Provide the [x, y] coordinate of the cell's center where the given text is located.  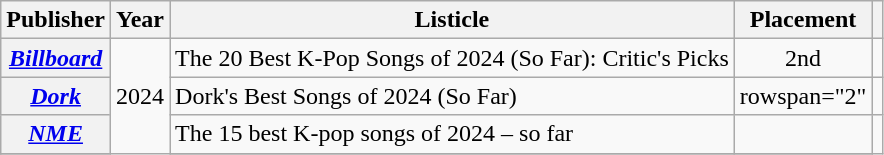
Placement [803, 20]
The 15 best K-pop songs of 2024 – so far [452, 134]
2024 [140, 96]
Dork's Best Songs of 2024 (So Far) [452, 96]
Year [140, 20]
NME [56, 134]
Dork [56, 96]
The 20 Best K-Pop Songs of 2024 (So Far): Critic's Picks [452, 58]
Billboard [56, 58]
rowspan="2" [803, 96]
Publisher [56, 20]
Listicle [452, 20]
2nd [803, 58]
